Detect which cell encompasses the target text, then output its [x, y] center coordinate. 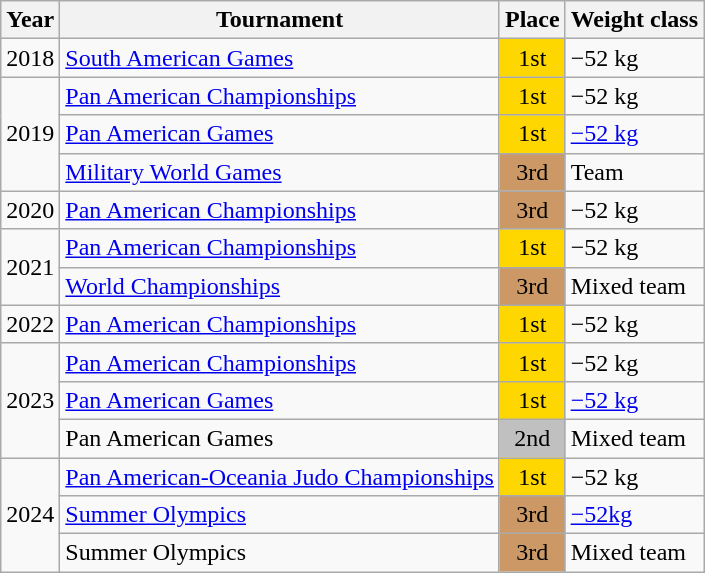
2nd [532, 438]
2019 [30, 134]
World Championships [280, 286]
2022 [30, 324]
South American Games [280, 58]
2021 [30, 267]
Tournament [280, 20]
Pan American-Oceania Judo Championships [280, 477]
Place [532, 20]
−52kg [634, 515]
2024 [30, 515]
Team [634, 172]
2018 [30, 58]
Military World Games [280, 172]
2023 [30, 400]
Year [30, 20]
2020 [30, 210]
Weight class [634, 20]
